Return [X, Y] of the center of cell containing provided text 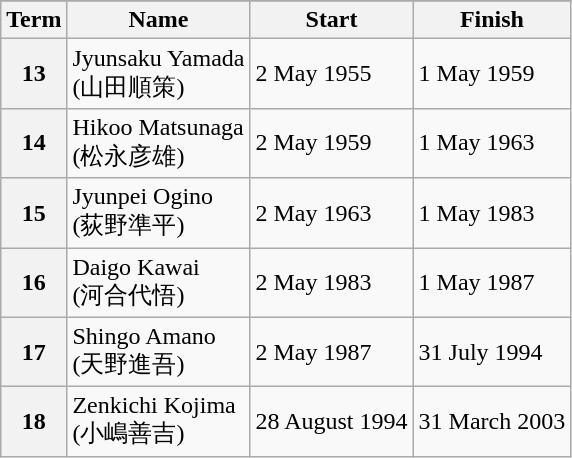
16 [34, 283]
18 [34, 422]
Shingo Amano(天野進吾) [158, 352]
Jyunsaku Yamada(山田順策) [158, 74]
Term [34, 20]
1 May 1959 [492, 74]
1 May 1987 [492, 283]
Hikoo Matsunaga(松永彦雄) [158, 143]
2 May 1955 [332, 74]
14 [34, 143]
2 May 1987 [332, 352]
2 May 1959 [332, 143]
Start [332, 20]
1 May 1963 [492, 143]
31 July 1994 [492, 352]
13 [34, 74]
17 [34, 352]
2 May 1983 [332, 283]
28 August 1994 [332, 422]
1 May 1983 [492, 213]
Zenkichi Kojima(小嶋善吉) [158, 422]
Finish [492, 20]
15 [34, 213]
Daigo Kawai(河合代悟) [158, 283]
Name [158, 20]
31 March 2003 [492, 422]
2 May 1963 [332, 213]
Jyunpei Ogino(荻野準平) [158, 213]
